Provide the [x, y] coordinate of the cell's center where the given text is located.  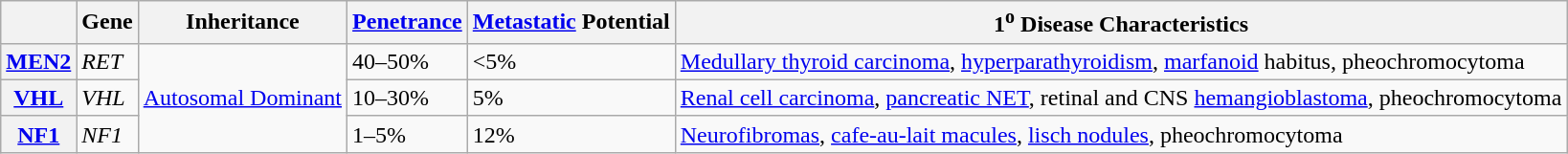
Penetrance [408, 23]
RET [107, 61]
<5% [571, 61]
Autosomal Dominant [242, 98]
12% [571, 134]
Metastatic Potential [571, 23]
Gene [107, 23]
Inheritance [242, 23]
40–50% [408, 61]
1o Disease Characteristics [1121, 23]
Medullary thyroid carcinoma, hyperparathyroidism, marfanoid habitus, pheochromocytoma [1121, 61]
1–5% [408, 134]
Neurofibromas, cafe-au-lait macules, lisch nodules, pheochromocytoma [1121, 134]
MEN2 [38, 61]
5% [571, 98]
Renal cell carcinoma, pancreatic NET, retinal and CNS hemangioblastoma, pheochromocytoma [1121, 98]
10–30% [408, 98]
